Extract the [x, y] coordinate from the center of the cell holding the provided text.  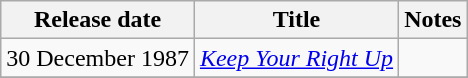
30 December 1987 [98, 58]
Title [296, 20]
Notes [433, 20]
Keep Your Right Up [296, 58]
Release date [98, 20]
